Locate the cell with the specified text and output its [X, Y] center coordinate. 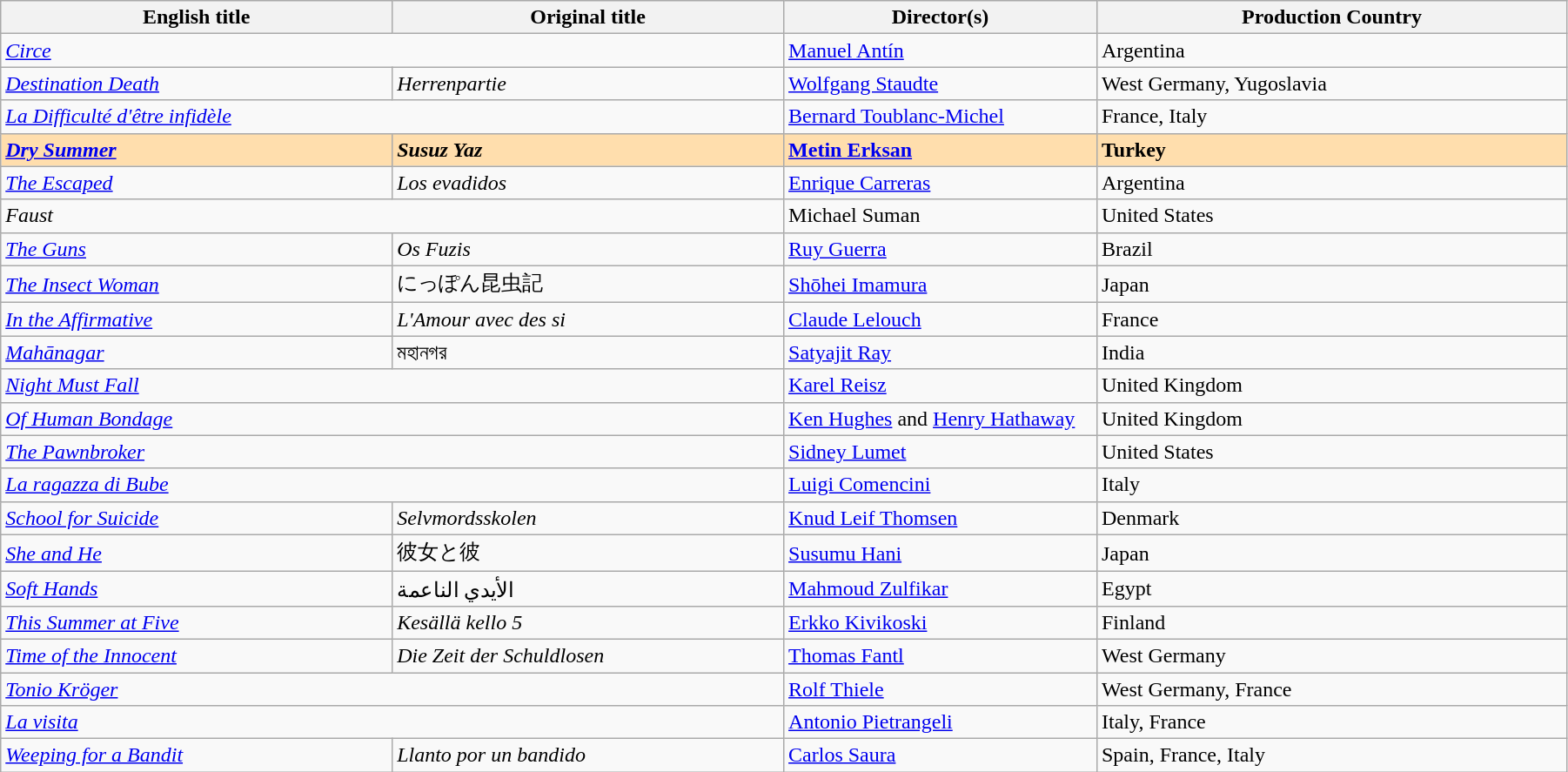
Faust [392, 216]
Rolf Thiele [941, 688]
English title [197, 17]
Die Zeit der Schuldlosen [588, 655]
She and He [197, 554]
Susuz Yaz [588, 150]
Kesällä kello 5 [588, 622]
Claude Lelouch [941, 319]
الأيدي الناعمة [588, 589]
Sidney Lumet [941, 452]
Knud Leif Thomsen [941, 518]
Herrenpartie [588, 84]
Egypt [1331, 589]
Production Country [1331, 17]
Satyajit Ray [941, 352]
Time of the Innocent [197, 655]
Bernard Toublanc-Michel [941, 117]
Wolfgang Staudte [941, 84]
Spain, France, Italy [1331, 755]
Circe [392, 50]
The Insect Woman [197, 284]
Ruy Guerra [941, 249]
Finland [1331, 622]
Enrique Carreras [941, 183]
Brazil [1331, 249]
Os Fuzis [588, 249]
Dry Summer [197, 150]
Mahānagar [197, 352]
Destination Death [197, 84]
Original title [588, 17]
Selvmordsskolen [588, 518]
West Germany [1331, 655]
Erkko Kivikoski [941, 622]
The Pawnbroker [392, 452]
Susumu Hani [941, 554]
にっぽん昆虫記 [588, 284]
West Germany, France [1331, 688]
School for Suicide [197, 518]
India [1331, 352]
Karel Reisz [941, 386]
L'Amour avec des si [588, 319]
Italy [1331, 485]
Denmark [1331, 518]
Shōhei Imamura [941, 284]
Night Must Fall [392, 386]
Thomas Fantl [941, 655]
This Summer at Five [197, 622]
Luigi Comencini [941, 485]
Mahmoud Zulfikar [941, 589]
Ken Hughes and Henry Hathaway [941, 419]
Italy, France [1331, 722]
মহানগর [588, 352]
Antonio Pietrangeli [941, 722]
Manuel Antín [941, 50]
La visita [392, 722]
France [1331, 319]
Director(s) [941, 17]
West Germany, Yugoslavia [1331, 84]
Tonio Kröger [392, 688]
Turkey [1331, 150]
Michael Suman [941, 216]
Soft Hands [197, 589]
The Guns [197, 249]
彼女と彼 [588, 554]
La ragazza di Bube [392, 485]
Carlos Saura [941, 755]
Los evadidos [588, 183]
Llanto por un bandido [588, 755]
Metin Erksan [941, 150]
The Escaped [197, 183]
Of Human Bondage [392, 419]
Weeping for a Bandit [197, 755]
France, Italy [1331, 117]
La Difficulté d'être infidèle [392, 117]
In the Affirmative [197, 319]
